Locate the cell with the specified text and output its (X, Y) center coordinate. 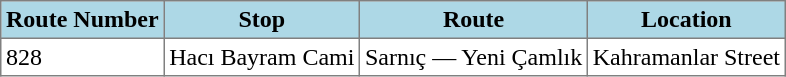
Kahramanlar Street (687, 57)
Location (687, 20)
828 (82, 57)
Sarnıç — Yeni Çamlık (474, 57)
Route Number (82, 20)
Route (474, 20)
Stop (262, 20)
Hacı Bayram Cami (262, 57)
